Identify which cell holds the provided text, then report its (x, y) central coordinate. 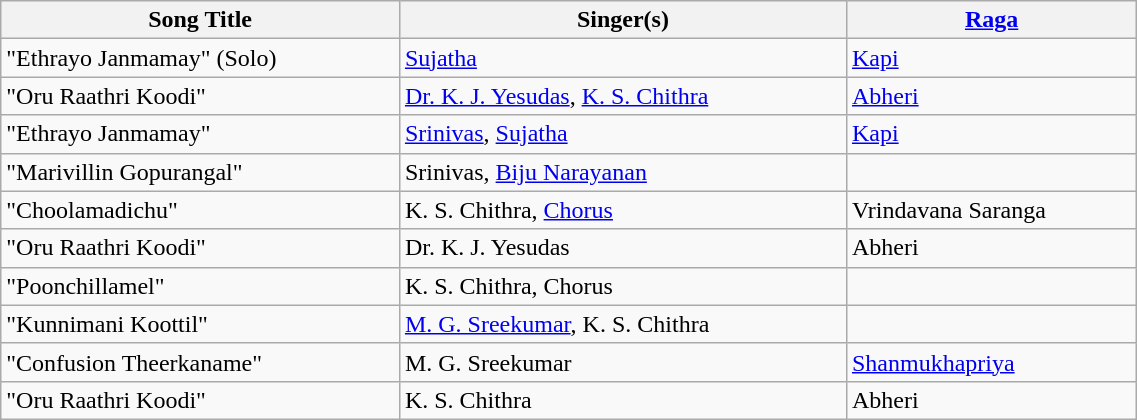
Singer(s) (622, 20)
"Ethrayo Janmamay" (Solo) (200, 58)
Vrindavana Saranga (991, 210)
"Kunnimani Koottil" (200, 324)
"Ethrayo Janmamay" (200, 134)
Srinivas, Biju Narayanan (622, 172)
Dr. K. J. Yesudas, K. S. Chithra (622, 96)
M. G. Sreekumar (622, 362)
Song Title (200, 20)
M. G. Sreekumar, K. S. Chithra (622, 324)
"Marivillin Gopurangal" (200, 172)
K. S. Chithra (622, 400)
Shanmukhapriya (991, 362)
"Choolamadichu" (200, 210)
"Confusion Theerkaname" (200, 362)
"Poonchillamel" (200, 286)
Dr. K. J. Yesudas (622, 248)
Sujatha (622, 58)
Raga (991, 20)
Srinivas, Sujatha (622, 134)
